Determine the [x, y] coordinate at the center of the cell enclosing the given text.  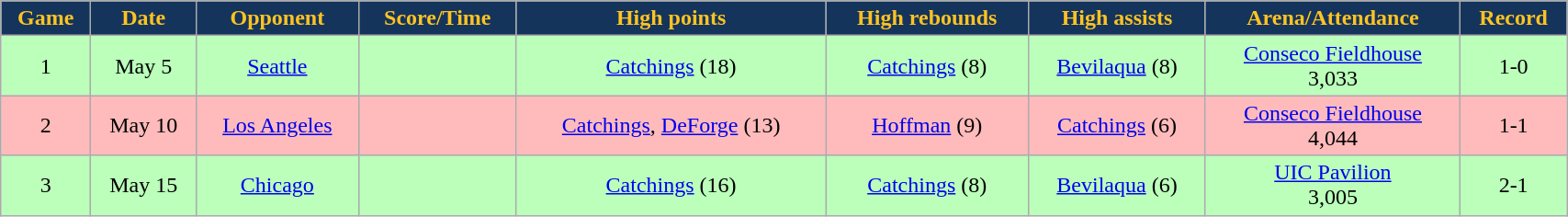
1-0 [1514, 66]
Record [1514, 18]
May 15 [143, 186]
May 5 [143, 66]
Game [46, 18]
High assists [1117, 18]
Seattle [277, 66]
Hoffman (9) [928, 125]
High points [671, 18]
2 [46, 125]
Chicago [277, 186]
Catchings (6) [1117, 125]
May 10 [143, 125]
Opponent [277, 18]
1-1 [1514, 125]
Conseco Fieldhouse 3,033 [1332, 66]
UIC Pavilion 3,005 [1332, 186]
Score/Time [437, 18]
3 [46, 186]
Catchings (16) [671, 186]
1 [46, 66]
Date [143, 18]
2-1 [1514, 186]
Los Angeles [277, 125]
High rebounds [928, 18]
Bevilaqua (6) [1117, 186]
Bevilaqua (8) [1117, 66]
Catchings, DeForge (13) [671, 125]
Conseco Fieldhouse 4,044 [1332, 125]
Catchings (18) [671, 66]
Arena/Attendance [1332, 18]
